Locate the cell with the specified text and output its [x, y] center coordinate. 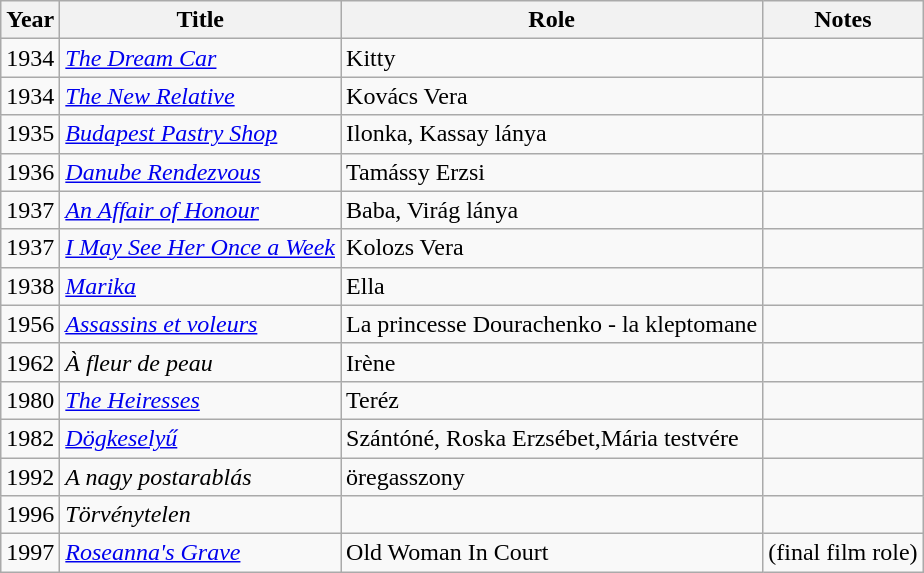
(final film role) [843, 553]
A nagy postarablás [200, 477]
Teréz [552, 400]
The Heiresses [200, 400]
Budapest Pastry Shop [200, 134]
Baba, Virág lánya [552, 210]
Danube Rendezvous [200, 172]
I May See Her Once a Week [200, 248]
An Affair of Honour [200, 210]
Ilonka, Kassay lánya [552, 134]
The Dream Car [200, 58]
1962 [30, 362]
1997 [30, 553]
öregasszony [552, 477]
1980 [30, 400]
Assassins et voleurs [200, 324]
Kolozs Vera [552, 248]
Kovács Vera [552, 96]
Marika [200, 286]
La princesse Dourachenko - la kleptomane [552, 324]
Old Woman In Court [552, 553]
Roseanna's Grave [200, 553]
Notes [843, 20]
Dögkeselyű [200, 438]
1935 [30, 134]
1996 [30, 515]
1992 [30, 477]
1956 [30, 324]
1982 [30, 438]
Title [200, 20]
À fleur de peau [200, 362]
Szántóné, Roska Erzsébet,Mária testvére [552, 438]
Year [30, 20]
The New Relative [200, 96]
Role [552, 20]
Irène [552, 362]
Ella [552, 286]
Tamássy Erzsi [552, 172]
Kitty [552, 58]
1938 [30, 286]
1936 [30, 172]
Törvénytelen [200, 515]
